Find where the given text appears and provide that cell's center as (x, y) coordinate. 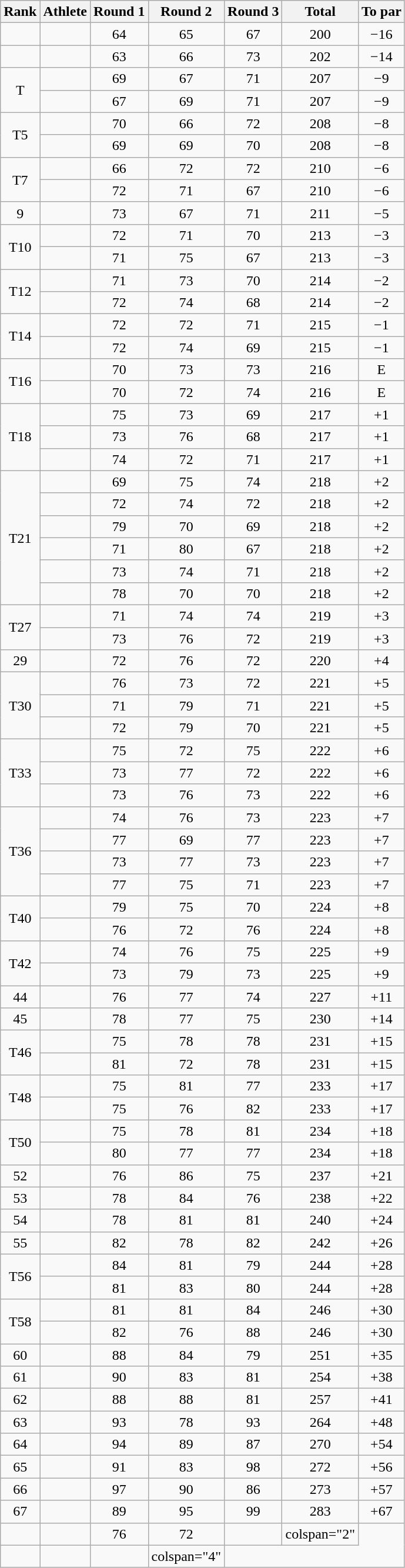
91 (119, 1467)
+14 (381, 1019)
T (20, 90)
200 (320, 34)
T30 (20, 706)
Total (320, 12)
T58 (20, 1321)
270 (320, 1444)
T12 (20, 292)
257 (320, 1400)
52 (20, 1176)
T56 (20, 1276)
264 (320, 1422)
95 (186, 1512)
238 (320, 1198)
99 (253, 1512)
+24 (381, 1220)
To par (381, 12)
+35 (381, 1355)
T18 (20, 437)
254 (320, 1377)
Round 1 (119, 12)
211 (320, 213)
−16 (381, 34)
+22 (381, 1198)
+48 (381, 1422)
227 (320, 997)
+4 (381, 661)
44 (20, 997)
240 (320, 1220)
60 (20, 1355)
+54 (381, 1444)
T10 (20, 246)
242 (320, 1243)
T36 (20, 851)
54 (20, 1220)
Athlete (65, 12)
61 (20, 1377)
+57 (381, 1489)
T48 (20, 1097)
87 (253, 1444)
T14 (20, 336)
251 (320, 1355)
Rank (20, 12)
+56 (381, 1467)
272 (320, 1467)
45 (20, 1019)
−14 (381, 56)
+41 (381, 1400)
colspan="4" (186, 1556)
55 (20, 1243)
62 (20, 1400)
53 (20, 1198)
29 (20, 661)
T40 (20, 918)
T42 (20, 963)
237 (320, 1176)
+26 (381, 1243)
283 (320, 1512)
94 (119, 1444)
T27 (20, 627)
T50 (20, 1142)
−5 (381, 213)
+38 (381, 1377)
Round 2 (186, 12)
+21 (381, 1176)
220 (320, 661)
T16 (20, 381)
230 (320, 1019)
273 (320, 1489)
T7 (20, 179)
98 (253, 1467)
T5 (20, 135)
202 (320, 56)
+11 (381, 997)
97 (119, 1489)
T33 (20, 773)
+67 (381, 1512)
Round 3 (253, 12)
T21 (20, 538)
colspan="2" (320, 1534)
9 (20, 213)
T46 (20, 1053)
